Return the [x, y] coordinate for the center point of the cell that contains the specified text.  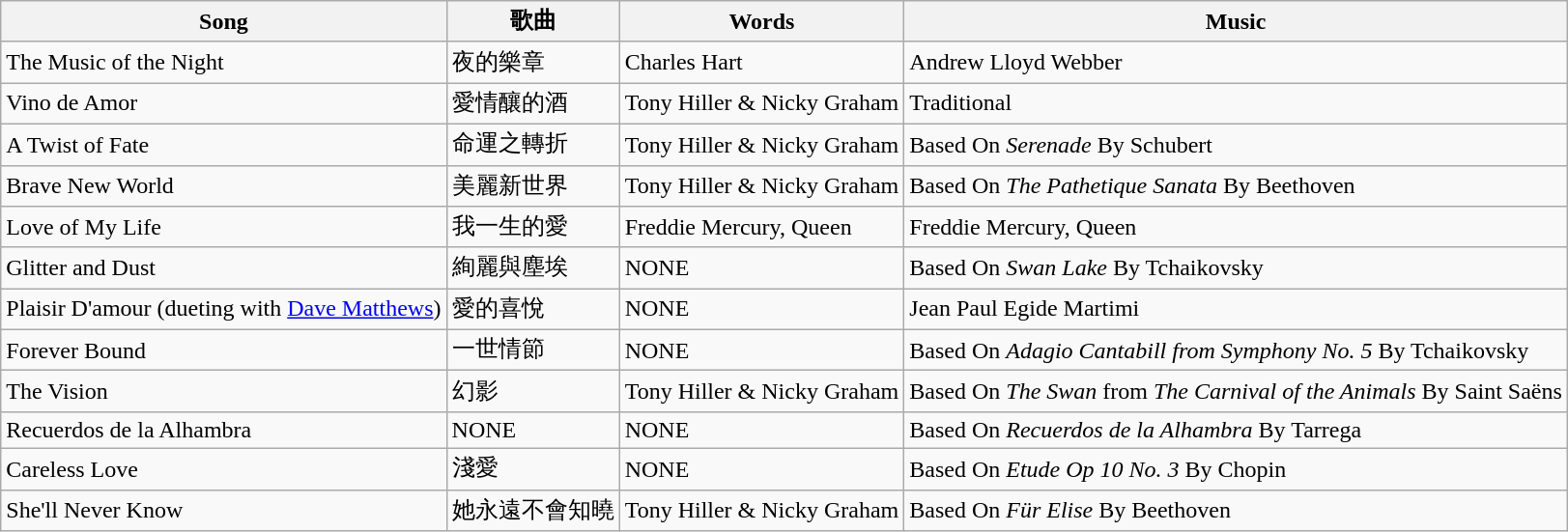
Based On Etude Op 10 No. 3 By Chopin [1237, 469]
Recuerdos de la Alhambra [224, 430]
愛的喜悅 [533, 309]
Careless Love [224, 469]
Andrew Lloyd Webber [1237, 62]
命運之轉折 [533, 145]
Based On The Pathetique Sanata By Beethoven [1237, 185]
Song [224, 21]
Forever Bound [224, 350]
Plaisir D'amour (dueting with Dave Matthews) [224, 309]
Words [761, 21]
She'll Never Know [224, 510]
Based On Serenade By Schubert [1237, 145]
The Vision [224, 392]
Brave New World [224, 185]
歌曲 [533, 21]
Charles Hart [761, 62]
Based On Adagio Cantabill from Symphony No. 5 By Tchaikovsky [1237, 350]
愛情釀的酒 [533, 104]
Glitter and Dust [224, 268]
The Music of the Night [224, 62]
夜的樂章 [533, 62]
Traditional [1237, 104]
絢麗與塵埃 [533, 268]
幻影 [533, 392]
她永遠不會知曉 [533, 510]
Music [1237, 21]
Jean Paul Egide Martimi [1237, 309]
Based On Für Elise By Beethoven [1237, 510]
Based On Swan Lake By Tchaikovsky [1237, 268]
美麗新世界 [533, 185]
Vino de Amor [224, 104]
A Twist of Fate [224, 145]
Love of My Life [224, 228]
一世情節 [533, 350]
Based On Recuerdos de la Alhambra By Tarrega [1237, 430]
淺愛 [533, 469]
Based On The Swan from The Carnival of the Animals By Saint Saëns [1237, 392]
我一生的愛 [533, 228]
